Return the (x, y) coordinate for the center point of the cell that contains the specified text.  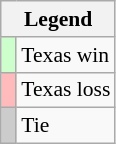
Legend (58, 19)
Tie (66, 126)
Texas win (66, 55)
Texas loss (66, 90)
